Capture the cell that displays the provided text and extract its [X, Y] central coordinate. 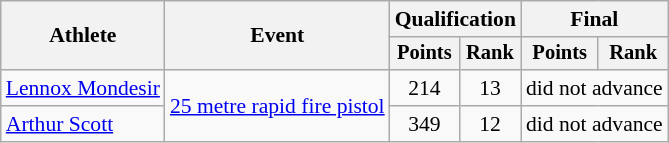
Lennox Mondesir [83, 88]
Event [278, 36]
12 [490, 124]
214 [424, 88]
13 [490, 88]
25 metre rapid fire pistol [278, 106]
Athlete [83, 36]
Final [594, 19]
Arthur Scott [83, 124]
Qualification [456, 19]
349 [424, 124]
